Find where the given text appears and provide that cell's center as [x, y] coordinate. 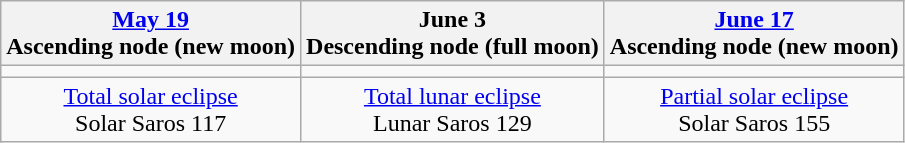
Partial solar eclipseSolar Saros 155 [754, 110]
June 3Descending node (full moon) [453, 34]
June 17Ascending node (new moon) [754, 34]
May 19Ascending node (new moon) [151, 34]
Total lunar eclipseLunar Saros 129 [453, 110]
Total solar eclipseSolar Saros 117 [151, 110]
